Provide the [x, y] coordinate of the cell's center where the given text is located.  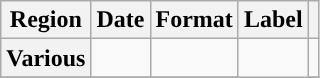
Region [46, 20]
Various [46, 58]
Date [120, 20]
Format [194, 20]
Label [273, 20]
